Provide the (x, y) coordinate of the cell's center where the given text is located.  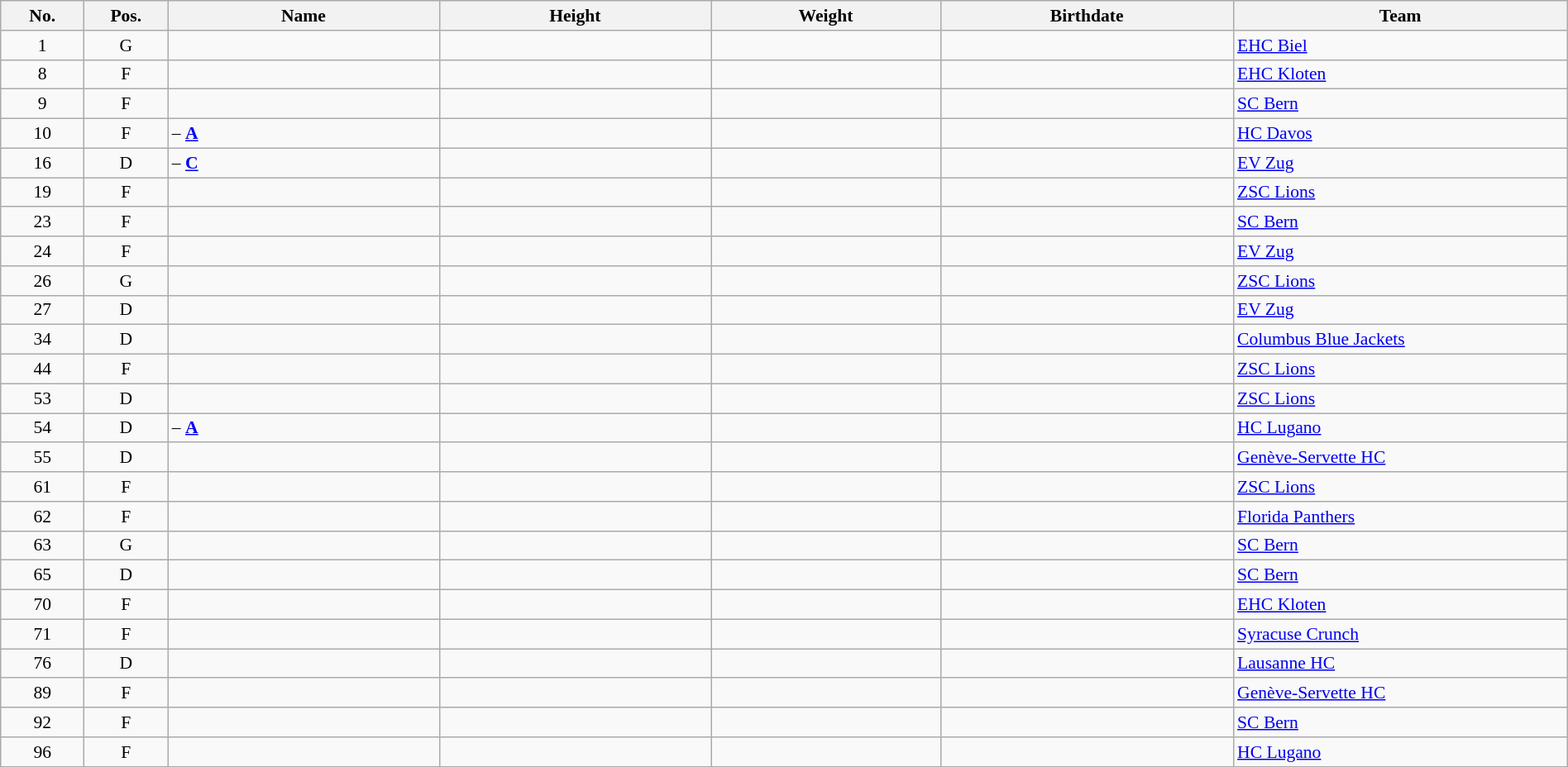
26 (43, 281)
19 (43, 193)
62 (43, 517)
9 (43, 104)
89 (43, 693)
EHC Biel (1400, 45)
34 (43, 340)
55 (43, 458)
96 (43, 752)
24 (43, 251)
Weight (826, 16)
27 (43, 310)
Columbus Blue Jackets (1400, 340)
– C (304, 163)
Syracuse Crunch (1400, 634)
Birthdate (1087, 16)
54 (43, 428)
Team (1400, 16)
Height (575, 16)
92 (43, 722)
HC Davos (1400, 134)
Florida Panthers (1400, 517)
1 (43, 45)
65 (43, 575)
10 (43, 134)
61 (43, 487)
63 (43, 545)
Lausanne HC (1400, 664)
8 (43, 74)
76 (43, 664)
53 (43, 398)
Pos. (126, 16)
44 (43, 369)
16 (43, 163)
No. (43, 16)
70 (43, 605)
23 (43, 222)
Name (304, 16)
71 (43, 634)
